Provide the [X, Y] coordinate of the cell's center where the given text is located.  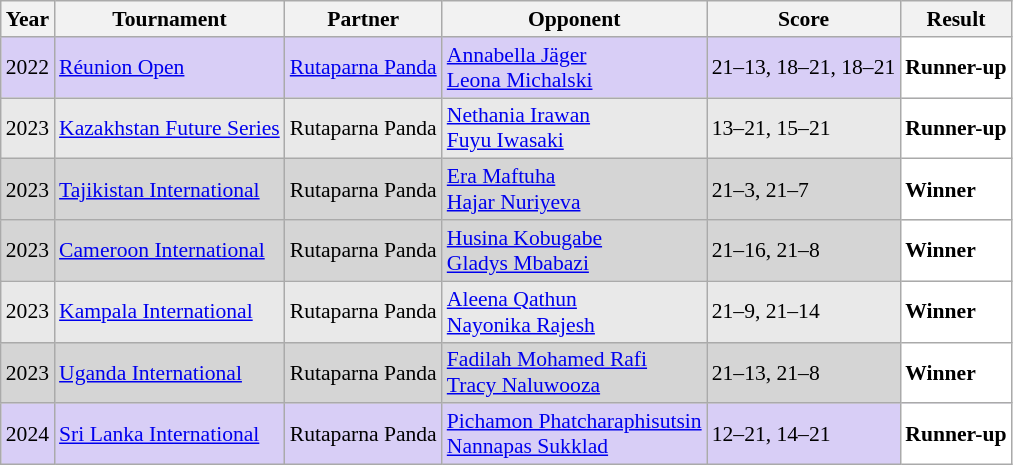
Result [956, 19]
Réunion Open [170, 68]
21–16, 21–8 [804, 250]
Husina Kobugabe Gladys Mbabazi [574, 250]
Fadilah Mohamed Rafi Tracy Naluwooza [574, 372]
Annabella Jäger Leona Michalski [574, 68]
21–13, 21–8 [804, 372]
Year [28, 19]
Partner [364, 19]
21–3, 21–7 [804, 190]
Pichamon Phatcharaphisutsin Nannapas Sukklad [574, 434]
Era Maftuha Hajar Nuriyeva [574, 190]
Cameroon International [170, 250]
13–21, 15–21 [804, 128]
21–9, 21–14 [804, 312]
2022 [28, 68]
Kampala International [170, 312]
12–21, 14–21 [804, 434]
Uganda International [170, 372]
Kazakhstan Future Series [170, 128]
Aleena Qathun Nayonika Rajesh [574, 312]
Nethania Irawan Fuyu Iwasaki [574, 128]
2024 [28, 434]
Opponent [574, 19]
Tournament [170, 19]
21–13, 18–21, 18–21 [804, 68]
Sri Lanka International [170, 434]
Score [804, 19]
Tajikistan International [170, 190]
